Determine the [X, Y] coordinate at the center of the cell enclosing the given text.  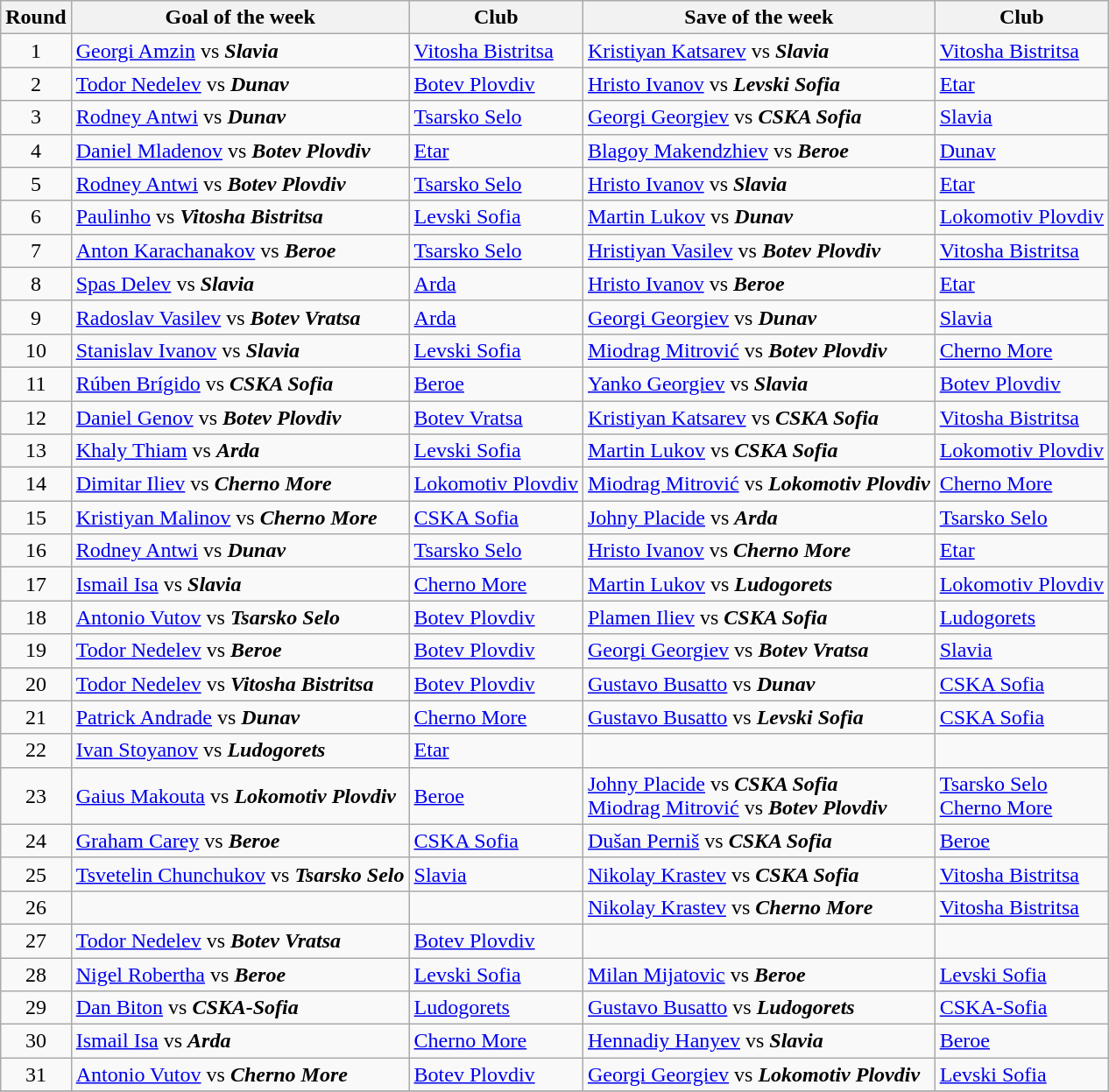
Hristo Ivanov vs Slavia [759, 184]
Georgi Georgiev vs CSKA Sofia [759, 117]
24 [36, 841]
Dan Biton vs CSKA-Sofia [240, 1008]
Ivan Stoyanov vs Ludogorets [240, 750]
Dunav [1021, 151]
Goal of the week [240, 18]
17 [36, 584]
Todor Nedelev vs Dunav [240, 84]
31 [36, 1074]
Dimitar Iliev vs Cherno More [240, 484]
Spas Delev vs Slavia [240, 284]
Johny Placide vs CSKA Sofia Miodrag Mitrović vs Botev Plovdiv [759, 795]
Tsarsko SeloCherno More [1021, 795]
6 [36, 217]
Nigel Robertha vs Beroe [240, 975]
Graham Carey vs Beroe [240, 841]
12 [36, 418]
Dušan Perniš vs CSKA Sofia [759, 841]
3 [36, 117]
8 [36, 284]
Paulinho vs Vitosha Bistritsa [240, 217]
Ismail Isa vs Arda [240, 1041]
Radoslav Vasilev vs Botev Vratsa [240, 317]
9 [36, 317]
18 [36, 617]
20 [36, 684]
Todor Nedelev vs Beroe [240, 651]
5 [36, 184]
Khaly Thiam vs Arda [240, 451]
Hristo Ivanov vs Cherno More [759, 551]
13 [36, 451]
Nikolay Krastev vs CSKA Sofia [759, 874]
14 [36, 484]
28 [36, 975]
Miodrag Mitrović vs Botev Plovdiv [759, 350]
Ismail Isa vs Slavia [240, 584]
Antonio Vutov vs Cherno More [240, 1074]
Gustavo Busatto vs Ludogorets [759, 1008]
Save of the week [759, 18]
Blagoy Makendzhiev vs Beroe [759, 151]
Patrick Andrade vs Dunav [240, 717]
Anton Karachanakov vs Beroe [240, 250]
27 [36, 941]
22 [36, 750]
Daniel Mladenov vs Botev Plovdiv [240, 151]
Georgi Georgiev vs Lokomotiv Plovdiv [759, 1074]
Gustavo Busatto vs Dunav [759, 684]
Kristiyan Malinov vs Cherno More [240, 518]
Rodney Antwi vs Botev Plovdiv [240, 184]
21 [36, 717]
Nikolay Krastev vs Cherno More [759, 907]
Hennadiy Hanyev vs Slavia [759, 1041]
Tsvetelin Chunchukov vs Tsarsko Selo [240, 874]
23 [36, 795]
Hristo Ivanov vs Beroe [759, 284]
Milan Mijatovic vs Beroe [759, 975]
19 [36, 651]
Johny Placide vs Arda [759, 518]
Georgi Georgiev vs Botev Vratsa [759, 651]
Botev Vratsa [496, 418]
Hristo Ivanov vs Levski Sofia [759, 84]
Kristiyan Katsarev vs Slavia [759, 51]
7 [36, 250]
Kristiyan Katsarev vs CSKA Sofia [759, 418]
Antonio Vutov vs Tsarsko Selo [240, 617]
30 [36, 1041]
15 [36, 518]
Todor Nedelev vs Vitosha Bistritsa [240, 684]
25 [36, 874]
Gaius Makouta vs Lokomotiv Plovdiv [240, 795]
Gustavo Busatto vs Levski Sofia [759, 717]
Georgi Georgiev vs Dunav [759, 317]
Hristiyan Vasilev vs Botev Plovdiv [759, 250]
1 [36, 51]
Round [36, 18]
Rúben Brígido vs CSKA Sofia [240, 384]
10 [36, 350]
16 [36, 551]
Plamen Iliev vs CSKA Sofia [759, 617]
Martin Lukov vs CSKA Sofia [759, 451]
11 [36, 384]
29 [36, 1008]
Yanko Georgiev vs Slavia [759, 384]
26 [36, 907]
Martin Lukov vs Ludogorets [759, 584]
Daniel Genov vs Botev Plovdiv [240, 418]
4 [36, 151]
Miodrag Mitrović vs Lokomotiv Plovdiv [759, 484]
Martin Lukov vs Dunav [759, 217]
Georgi Amzin vs Slavia [240, 51]
2 [36, 84]
Stanislav Ivanov vs Slavia [240, 350]
Todor Nedelev vs Botev Vratsa [240, 941]
CSKA-Sofia [1021, 1008]
